Capture the cell that displays the provided text and extract its [X, Y] central coordinate. 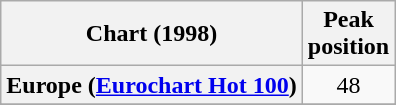
Chart (1998) [152, 34]
Peakposition [348, 34]
Europe (Eurochart Hot 100) [152, 85]
48 [348, 85]
